Return (X, Y) of the center of cell containing provided text 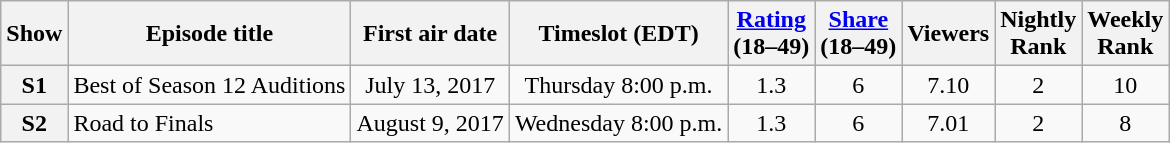
August 9, 2017 (430, 123)
Share(18–49) (858, 34)
Viewers (948, 34)
Timeslot (EDT) (618, 34)
Rating(18–49) (772, 34)
WeeklyRank (1126, 34)
Show (34, 34)
7.01 (948, 123)
10 (1126, 85)
Thursday 8:00 p.m. (618, 85)
Wednesday 8:00 p.m. (618, 123)
First air date (430, 34)
Road to Finals (210, 123)
S1 (34, 85)
8 (1126, 123)
NightlyRank (1038, 34)
Episode title (210, 34)
S2 (34, 123)
July 13, 2017 (430, 85)
Best of Season 12 Auditions (210, 85)
7.10 (948, 85)
